Output the (X, Y) coordinate of the center of the cell containing the given text.  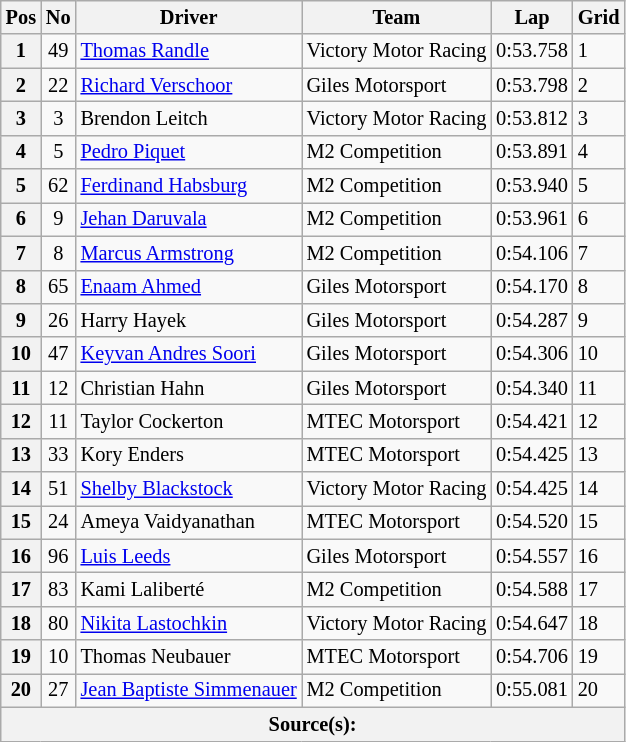
Brendon Leitch (189, 118)
83 (58, 589)
0:53.812 (532, 118)
Kami Laliberté (189, 589)
0:54.306 (532, 354)
0:53.940 (532, 186)
Keyvan Andres Soori (189, 354)
0:54.170 (532, 287)
65 (58, 287)
Jean Baptiste Simmenauer (189, 690)
Luis Leeds (189, 556)
Jehan Daruvala (189, 219)
22 (58, 85)
Grid (599, 17)
0:54.557 (532, 556)
Team (397, 17)
0:54.588 (532, 589)
0:53.798 (532, 85)
62 (58, 186)
0:54.106 (532, 253)
Christian Hahn (189, 388)
0:54.287 (532, 320)
0:54.340 (532, 388)
Driver (189, 17)
0:54.520 (532, 522)
26 (58, 320)
0:54.421 (532, 421)
24 (58, 522)
Marcus Armstrong (189, 253)
80 (58, 623)
Kory Enders (189, 455)
Pedro Piquet (189, 152)
Source(s): (313, 724)
Lap (532, 17)
Pos (21, 17)
No (58, 17)
0:54.647 (532, 623)
Enaam Ahmed (189, 287)
Thomas Randle (189, 51)
Nikita Lastochkin (189, 623)
Thomas Neubauer (189, 657)
96 (58, 556)
49 (58, 51)
27 (58, 690)
47 (58, 354)
Ferdinand Habsburg (189, 186)
Harry Hayek (189, 320)
Ameya Vaidyanathan (189, 522)
0:53.891 (532, 152)
33 (58, 455)
Taylor Cockerton (189, 421)
0:55.081 (532, 690)
0:53.758 (532, 51)
Richard Verschoor (189, 85)
51 (58, 489)
0:54.706 (532, 657)
Shelby Blackstock (189, 489)
0:53.961 (532, 219)
